Find where the given text appears and provide that cell's center as [x, y] coordinate. 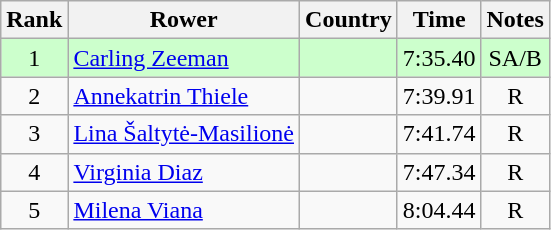
Carling Zeeman [184, 58]
Rank [34, 20]
SA/B [515, 58]
7:41.74 [439, 134]
8:04.44 [439, 210]
Virginia Diaz [184, 172]
Milena Viana [184, 210]
7:39.91 [439, 96]
7:35.40 [439, 58]
Time [439, 20]
2 [34, 96]
5 [34, 210]
Rower [184, 20]
1 [34, 58]
Country [349, 20]
Annekatrin Thiele [184, 96]
3 [34, 134]
Notes [515, 20]
7:47.34 [439, 172]
Lina Šaltytė-Masilionė [184, 134]
4 [34, 172]
